Detect which cell encompasses the target text, then output its (X, Y) center coordinate. 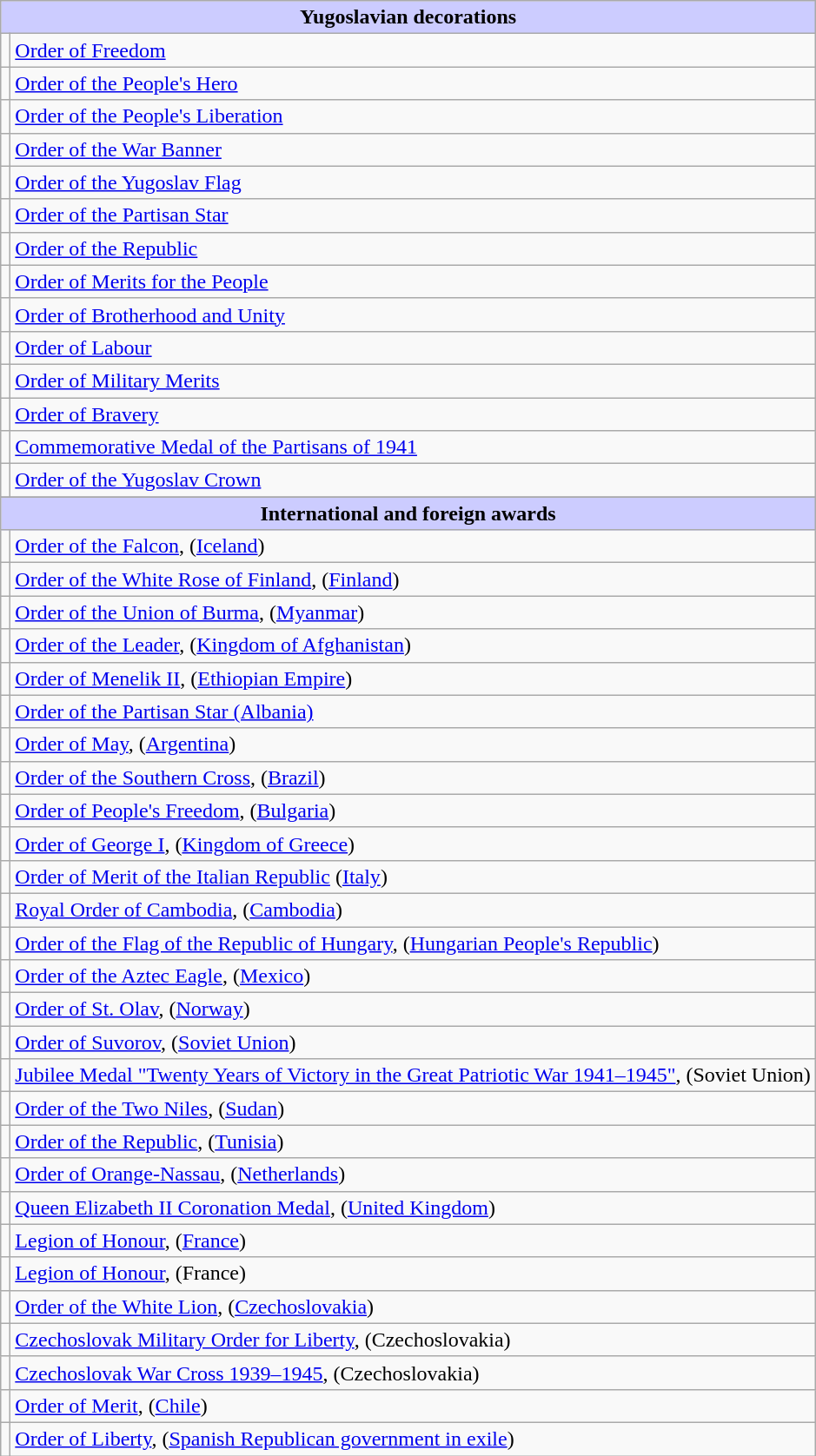
Order of St. Olav, (Norway) (414, 1009)
Order of the Leader, (Kingdom of Afghanistan) (414, 645)
Order of the People's Hero (414, 83)
Order of Freedom (414, 50)
Order of the Flag of the Republic of Hungary, (Hungarian People's Republic) (414, 943)
Jubilee Medal "Twenty Years of Victory in the Great Patriotic War 1941–1945", (Soviet Union) (414, 1075)
Yugoslavian decorations (408, 17)
Order of Military Merits (414, 381)
Queen Elizabeth II Coronation Medal, (United Kingdom) (414, 1208)
Order of Brotherhood and Unity (414, 314)
Order of the Two Niles, (Sudan) (414, 1109)
Czechoslovak Military Order for Liberty, (Czechoslovakia) (414, 1340)
Order of the White Lion, (Czechoslovakia) (414, 1307)
Order of Merit of the Italian Republic (Italy) (414, 877)
Order of the Partisan Star (414, 215)
Czechoslovak War Cross 1939–1945, (Czechoslovakia) (414, 1373)
Order of Menelik II, (Ethiopian Empire) (414, 678)
Order of Liberty, (Spanish Republican government in exile) (414, 1439)
Commemorative Medal of the Partisans of 1941 (414, 447)
Order of Merits for the People (414, 281)
International and foreign awards (408, 513)
Order of Suvorov, (Soviet Union) (414, 1042)
Order of the Partisan Star (Albania) (414, 711)
Order of Labour (414, 347)
Order of the Falcon, (Iceland) (414, 546)
Order of the People's Liberation (414, 116)
Order of the Union of Burma, (Myanmar) (414, 612)
Order of Orange-Nassau, (Netherlands) (414, 1175)
Royal Order of Cambodia, (Cambodia) (414, 910)
Order of the Aztec Eagle, (Mexico) (414, 976)
Order of May, (Argentina) (414, 745)
Order of the Republic, (Tunisia) (414, 1142)
Order of George I, (Kingdom of Greece) (414, 844)
Order of the Southern Cross, (Brazil) (414, 778)
Order of People's Freedom, (Bulgaria) (414, 811)
Order of the Yugoslav Flag (414, 182)
Order of Bravery (414, 414)
Order of the White Rose of Finland, (Finland) (414, 579)
Order of the Republic (414, 248)
Order of Merit, (Chile) (414, 1406)
Order of the War Banner (414, 149)
Order of the Yugoslav Crown (414, 480)
